Pinpoint the cell where the given text exists, returning its [x, y] midpoint coordinate. 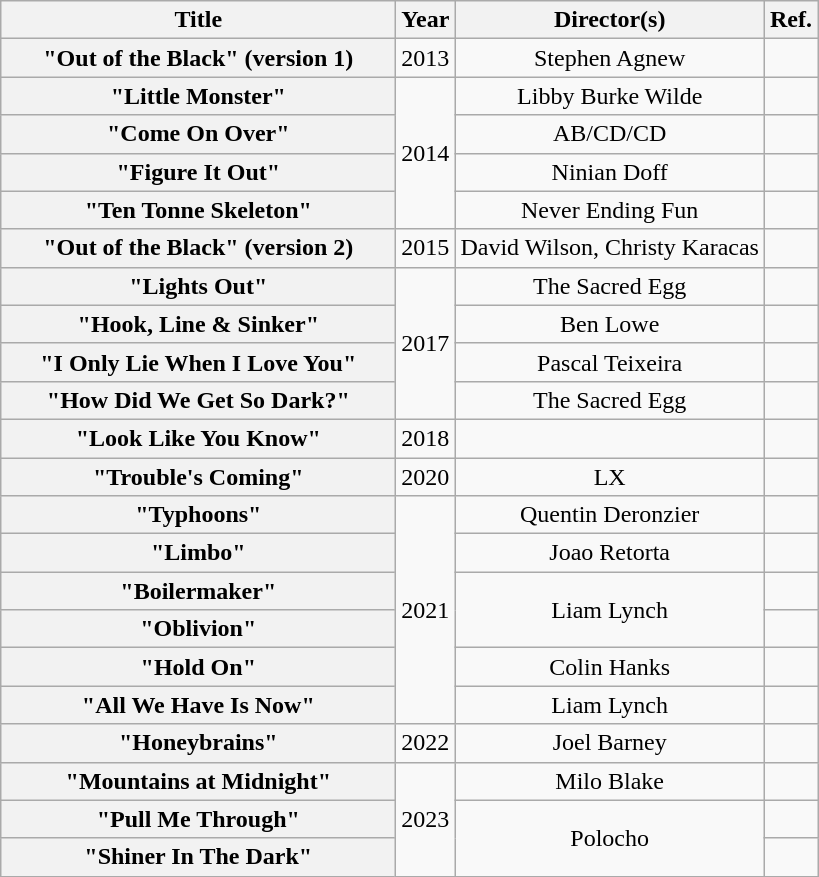
Colin Hanks [610, 667]
"Pull Me Through" [198, 819]
2022 [426, 743]
"Hold On" [198, 667]
Joel Barney [610, 743]
"Out of the Black" (version 2) [198, 248]
"Look Like You Know" [198, 438]
"Honeybrains" [198, 743]
AB/CD/CD [610, 134]
Ben Lowe [610, 324]
"Trouble's Coming" [198, 477]
2023 [426, 819]
2018 [426, 438]
"Typhoons" [198, 515]
"Limbo" [198, 553]
Year [426, 20]
"Ten Tonne Skeleton" [198, 210]
"Little Monster" [198, 96]
"I Only Lie When I Love You" [198, 362]
"Come On Over" [198, 134]
"Oblivion" [198, 629]
2014 [426, 153]
"Lights Out" [198, 286]
Ninian Doff [610, 172]
"How Did We Get So Dark?" [198, 400]
2017 [426, 343]
Never Ending Fun [610, 210]
2021 [426, 610]
Ref. [790, 20]
Director(s) [610, 20]
"Out of the Black" (version 1) [198, 58]
2015 [426, 248]
"Hook, Line & Sinker" [198, 324]
"Boilermaker" [198, 591]
2013 [426, 58]
"Mountains at Midnight" [198, 781]
Joao Retorta [610, 553]
Polocho [610, 838]
"Shiner In The Dark" [198, 857]
LX [610, 477]
Stephen Agnew [610, 58]
Milo Blake [610, 781]
Pascal Teixeira [610, 362]
David Wilson, Christy Karacas [610, 248]
Title [198, 20]
"Figure It Out" [198, 172]
Libby Burke Wilde [610, 96]
2020 [426, 477]
"All We Have Is Now" [198, 705]
Quentin Deronzier [610, 515]
